From the cell containing the given text, extract its center point as (X, Y) coordinate. 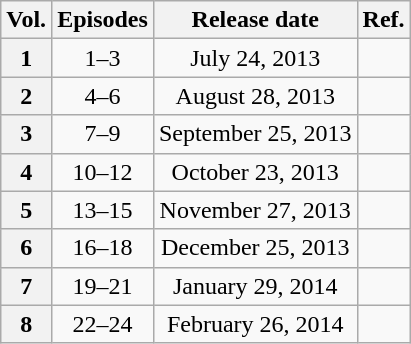
December 25, 2013 (255, 248)
7–9 (103, 134)
Release date (255, 20)
1 (26, 58)
October 23, 2013 (255, 172)
6 (26, 248)
February 26, 2014 (255, 324)
January 29, 2014 (255, 286)
Vol. (26, 20)
22–24 (103, 324)
September 25, 2013 (255, 134)
July 24, 2013 (255, 58)
7 (26, 286)
November 27, 2013 (255, 210)
3 (26, 134)
1–3 (103, 58)
2 (26, 96)
Ref. (384, 20)
Episodes (103, 20)
8 (26, 324)
19–21 (103, 286)
August 28, 2013 (255, 96)
5 (26, 210)
4 (26, 172)
10–12 (103, 172)
16–18 (103, 248)
13–15 (103, 210)
4–6 (103, 96)
